From the cell containing the given text, extract its center point as (x, y) coordinate. 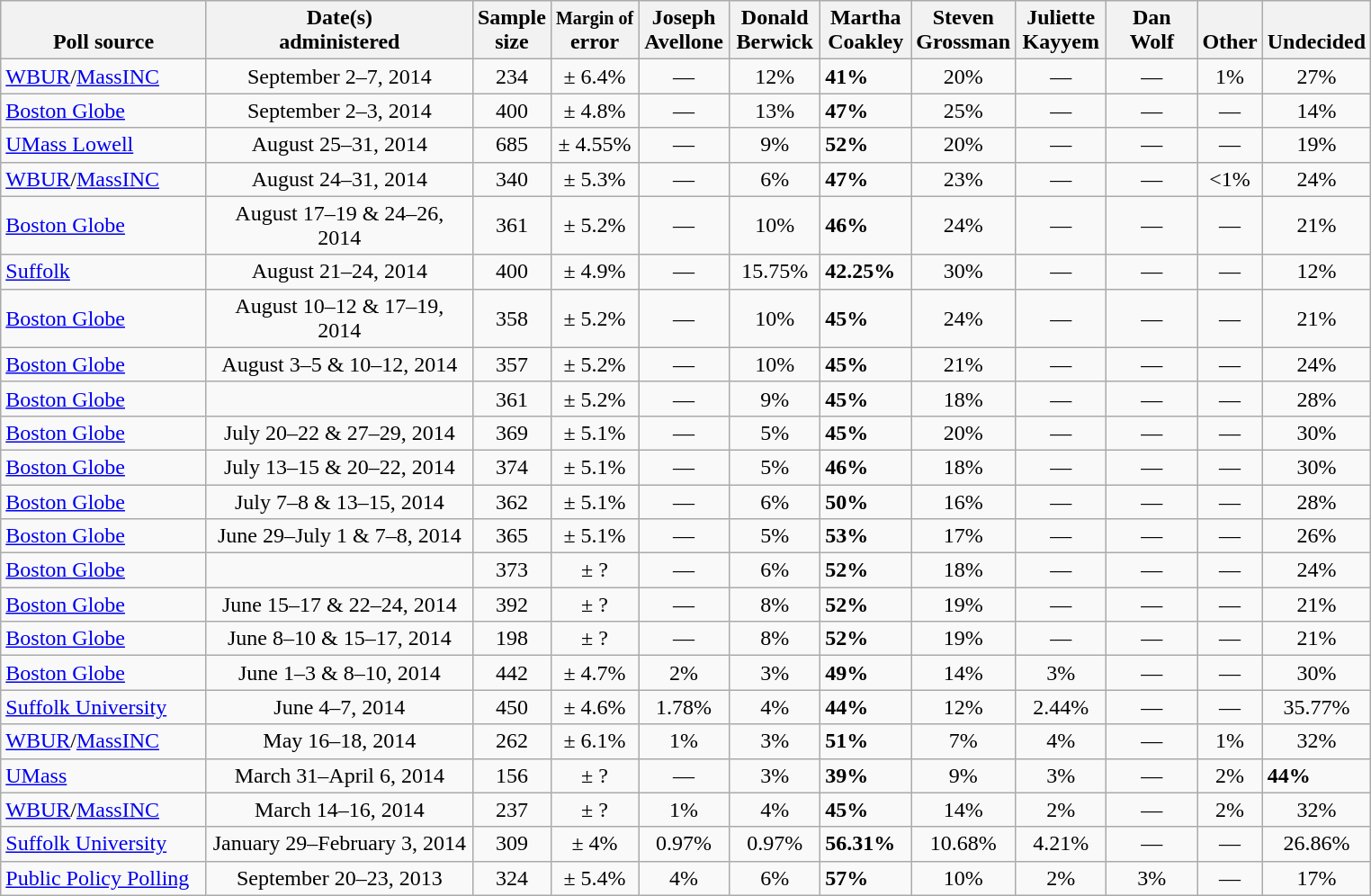
23% (963, 179)
262 (511, 741)
Margin oferror (594, 31)
198 (511, 639)
374 (511, 467)
50% (865, 501)
August 21–24, 2014 (339, 272)
Suffolk (104, 272)
August 25–31, 2014 (339, 145)
2.44% (1062, 707)
June 4–7, 2014 (339, 707)
42.25% (865, 272)
JulietteKayyem (1062, 31)
358 (511, 318)
± 4.8% (594, 111)
July 7–8 & 13–15, 2014 (339, 501)
August 24–31, 2014 (339, 179)
September 2–3, 2014 (339, 111)
± 4.9% (594, 272)
DanWolf (1151, 31)
685 (511, 145)
442 (511, 673)
373 (511, 570)
26% (1316, 536)
234 (511, 76)
13% (775, 111)
June 29–July 1 & 7–8, 2014 (339, 536)
JosephAvellone (684, 31)
± 4.6% (594, 707)
Undecided (1316, 31)
MarthaCoakley (865, 31)
237 (511, 810)
August 10–12 & 17–19, 2014 (339, 318)
7% (963, 741)
January 29–February 3, 2014 (339, 844)
53% (865, 536)
September 20–23, 2013 (339, 878)
Samplesize (511, 31)
39% (865, 775)
August 17–19 & 24–26, 2014 (339, 225)
Poll source (104, 31)
± 4.7% (594, 673)
March 14–16, 2014 (339, 810)
March 31–April 6, 2014 (339, 775)
4.21% (1062, 844)
± 5.3% (594, 179)
1.78% (684, 707)
324 (511, 878)
May 16–18, 2014 (339, 741)
July 20–22 & 27–29, 2014 (339, 433)
<1% (1230, 179)
DonaldBerwick (775, 31)
357 (511, 364)
56.31% (865, 844)
27% (1316, 76)
309 (511, 844)
156 (511, 775)
± 4% (594, 844)
340 (511, 179)
362 (511, 501)
57% (865, 878)
September 2–7, 2014 (339, 76)
26.86% (1316, 844)
369 (511, 433)
August 3–5 & 10–12, 2014 (339, 364)
Date(s)administered (339, 31)
16% (963, 501)
450 (511, 707)
June 15–17 & 22–24, 2014 (339, 605)
StevenGrossman (963, 31)
± 4.55% (594, 145)
10.68% (963, 844)
25% (963, 111)
35.77% (1316, 707)
± 6.1% (594, 741)
± 5.4% (594, 878)
365 (511, 536)
49% (865, 673)
Other (1230, 31)
June 1–3 & 8–10, 2014 (339, 673)
June 8–10 & 15–17, 2014 (339, 639)
Public Policy Polling (104, 878)
± 6.4% (594, 76)
51% (865, 741)
July 13–15 & 20–22, 2014 (339, 467)
UMass Lowell (104, 145)
41% (865, 76)
15.75% (775, 272)
UMass (104, 775)
392 (511, 605)
